Identify which cell holds the provided text, then report its (X, Y) central coordinate. 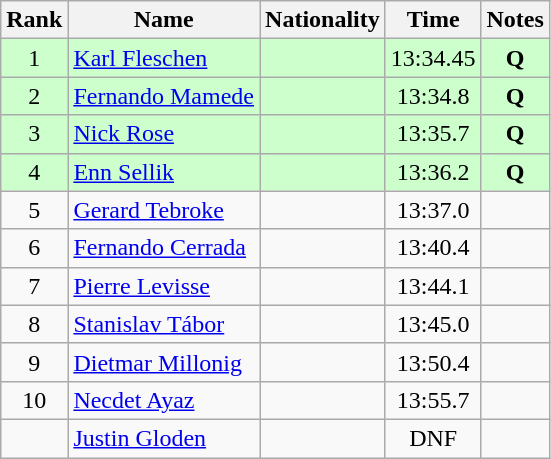
13:50.4 (433, 362)
Gerard Tebroke (164, 210)
13:36.2 (433, 172)
3 (34, 134)
Karl Fleschen (164, 58)
8 (34, 324)
Stanislav Tábor (164, 324)
13:40.4 (433, 248)
6 (34, 248)
5 (34, 210)
Nationality (323, 20)
1 (34, 58)
13:45.0 (433, 324)
Dietmar Millonig (164, 362)
DNF (433, 438)
10 (34, 400)
9 (34, 362)
Name (164, 20)
Pierre Levisse (164, 286)
Fernando Mamede (164, 96)
Necdet Ayaz (164, 400)
Nick Rose (164, 134)
4 (34, 172)
13:44.1 (433, 286)
13:55.7 (433, 400)
2 (34, 96)
13:34.45 (433, 58)
Rank (34, 20)
Fernando Cerrada (164, 248)
13:34.8 (433, 96)
Notes (515, 20)
Enn Sellik (164, 172)
7 (34, 286)
13:35.7 (433, 134)
Time (433, 20)
13:37.0 (433, 210)
Justin Gloden (164, 438)
